From the cell containing the given text, extract its center point as (X, Y) coordinate. 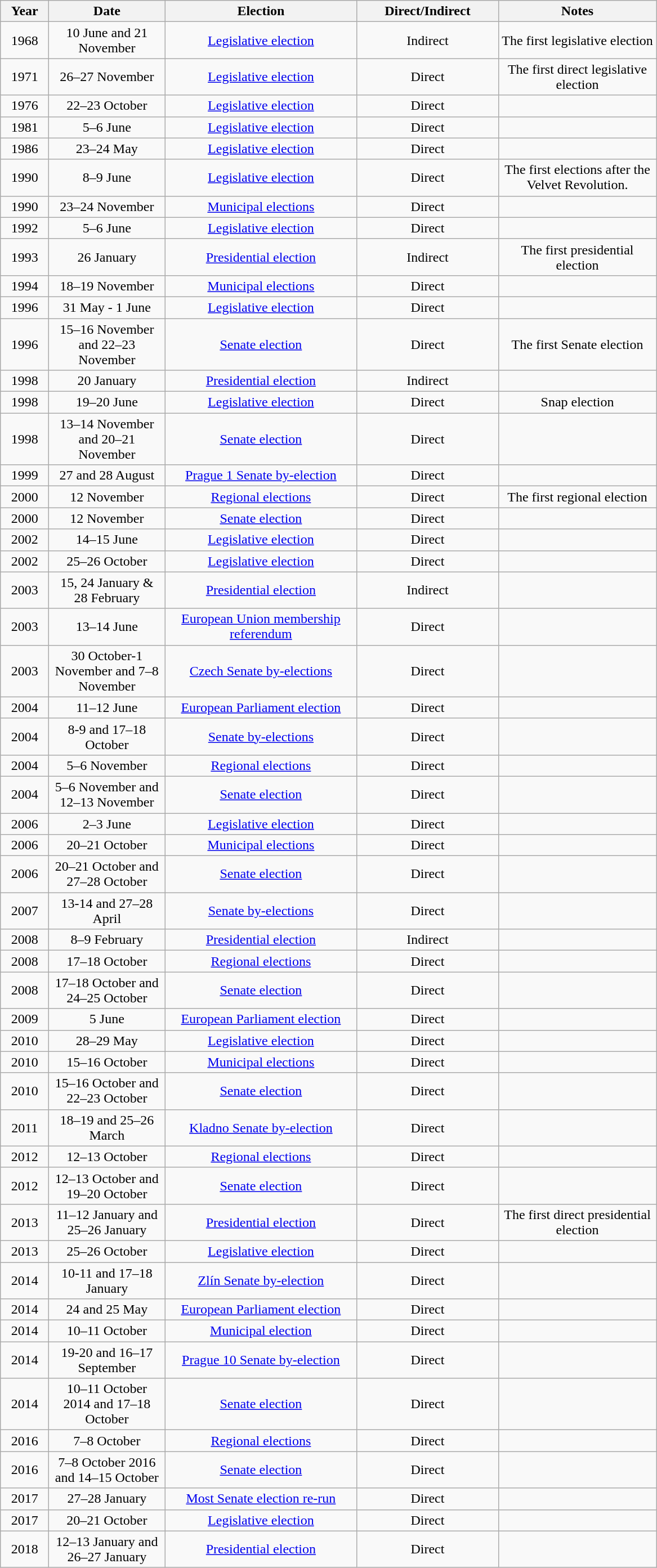
23–24 November (107, 207)
8–9 June (107, 178)
7–8 October 2016 and 14–15 October (107, 1470)
1976 (25, 106)
Czech Senate by-elections (261, 671)
The first direct presidential election (578, 1222)
The first presidential election (578, 257)
11–12 June (107, 707)
13–14 November and 20–21 November (107, 439)
1968 (25, 41)
The first regional election (578, 497)
Most Senate election re-run (261, 1499)
The first legislative election (578, 41)
5–6 November and 12–13 November (107, 795)
Direct/Indirect (428, 11)
15, 24 January & 28 February (107, 590)
Kladno Senate by-election (261, 1128)
12–13 January and 26–27 January (107, 1549)
30 October-1 November and 7–8 November (107, 671)
26 January (107, 257)
13–14 June (107, 627)
19-20 and 16–17 September (107, 1360)
1993 (25, 257)
15–16 November and 22–23 November (107, 344)
5 June (107, 1019)
27 and 28 August (107, 476)
15–16 October and 22–23 October (107, 1091)
13-14 and 27–28 April (107, 911)
Notes (578, 11)
Prague 10 Senate by-election (261, 1360)
The first Senate election (578, 344)
31 May - 1 June (107, 307)
1971 (25, 77)
2009 (25, 1019)
Zlín Senate by-election (261, 1280)
Snap election (578, 402)
18–19 and 25–26 March (107, 1128)
18–19 November (107, 286)
1999 (25, 476)
22–23 October (107, 106)
1994 (25, 286)
Prague 1 Senate by-election (261, 476)
23–24 May (107, 149)
15–16 October (107, 1062)
The first direct legislative election (578, 77)
Year (25, 11)
2007 (25, 911)
19–20 June (107, 402)
8-9 and 17–18 October (107, 736)
17–18 October (107, 961)
17–18 October and 24–25 October (107, 991)
2011 (25, 1128)
20–21 October and 27–28 October (107, 875)
1992 (25, 228)
12–13 October and 19–20 October (107, 1185)
2–3 June (107, 823)
26–27 November (107, 77)
5–6 November (107, 765)
10 June and 21 November (107, 41)
1986 (25, 149)
Election (261, 11)
Date (107, 11)
1981 (25, 127)
20 January (107, 381)
10–11 October (107, 1331)
28–29 May (107, 1041)
27–28 January (107, 1499)
14–15 June (107, 540)
The first elections after the Velvet Revolution. (578, 178)
11–12 January and 25–26 January (107, 1222)
12–13 October (107, 1157)
European Union membership referendum (261, 627)
Municipal election (261, 1331)
7–8 October (107, 1441)
2018 (25, 1549)
8–9 February (107, 940)
10-11 and 17–18 January (107, 1280)
24 and 25 May (107, 1310)
10–11 October 2014 and 17–18 October (107, 1404)
